Output the (x, y) coordinate of the center of the cell containing the given text.  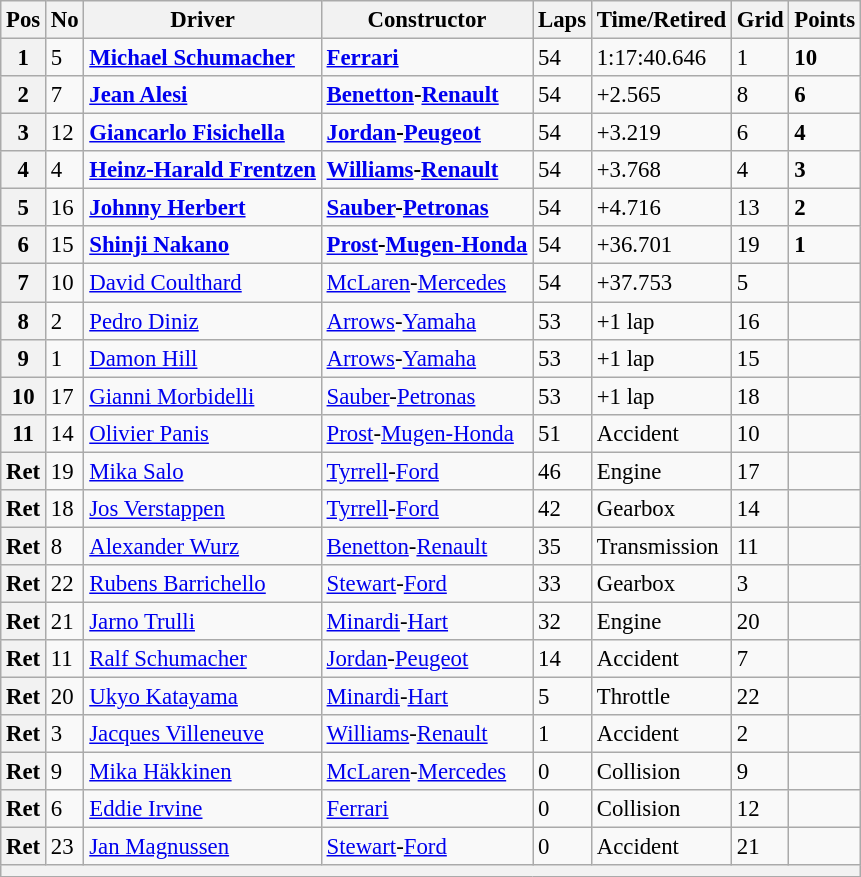
Mika Salo (202, 471)
35 (562, 546)
Giancarlo Fisichella (202, 133)
Johnny Herbert (202, 208)
Ralf Schumacher (202, 659)
+2.565 (661, 95)
Shinji Nakano (202, 245)
Throttle (661, 697)
23 (65, 847)
+37.753 (661, 283)
+4.716 (661, 208)
Points (824, 20)
Ukyo Katayama (202, 697)
Constructor (426, 20)
Transmission (661, 546)
Pedro Diniz (202, 321)
Pos (24, 20)
Gianni Morbidelli (202, 396)
46 (562, 471)
Michael Schumacher (202, 58)
Grid (760, 20)
+36.701 (661, 245)
Jarno Trulli (202, 621)
Jan Magnussen (202, 847)
+3.219 (661, 133)
Damon Hill (202, 358)
Rubens Barrichello (202, 584)
Laps (562, 20)
Driver (202, 20)
No (65, 20)
1:17:40.646 (661, 58)
Eddie Irvine (202, 809)
42 (562, 509)
33 (562, 584)
13 (760, 208)
David Coulthard (202, 283)
+3.768 (661, 170)
Mika Häkkinen (202, 772)
Olivier Panis (202, 433)
Time/Retired (661, 20)
Jean Alesi (202, 95)
Jos Verstappen (202, 509)
32 (562, 621)
Jacques Villeneuve (202, 734)
Heinz-Harald Frentzen (202, 170)
51 (562, 433)
Alexander Wurz (202, 546)
